Extract the [X, Y] coordinate from the center of the cell holding the provided text.  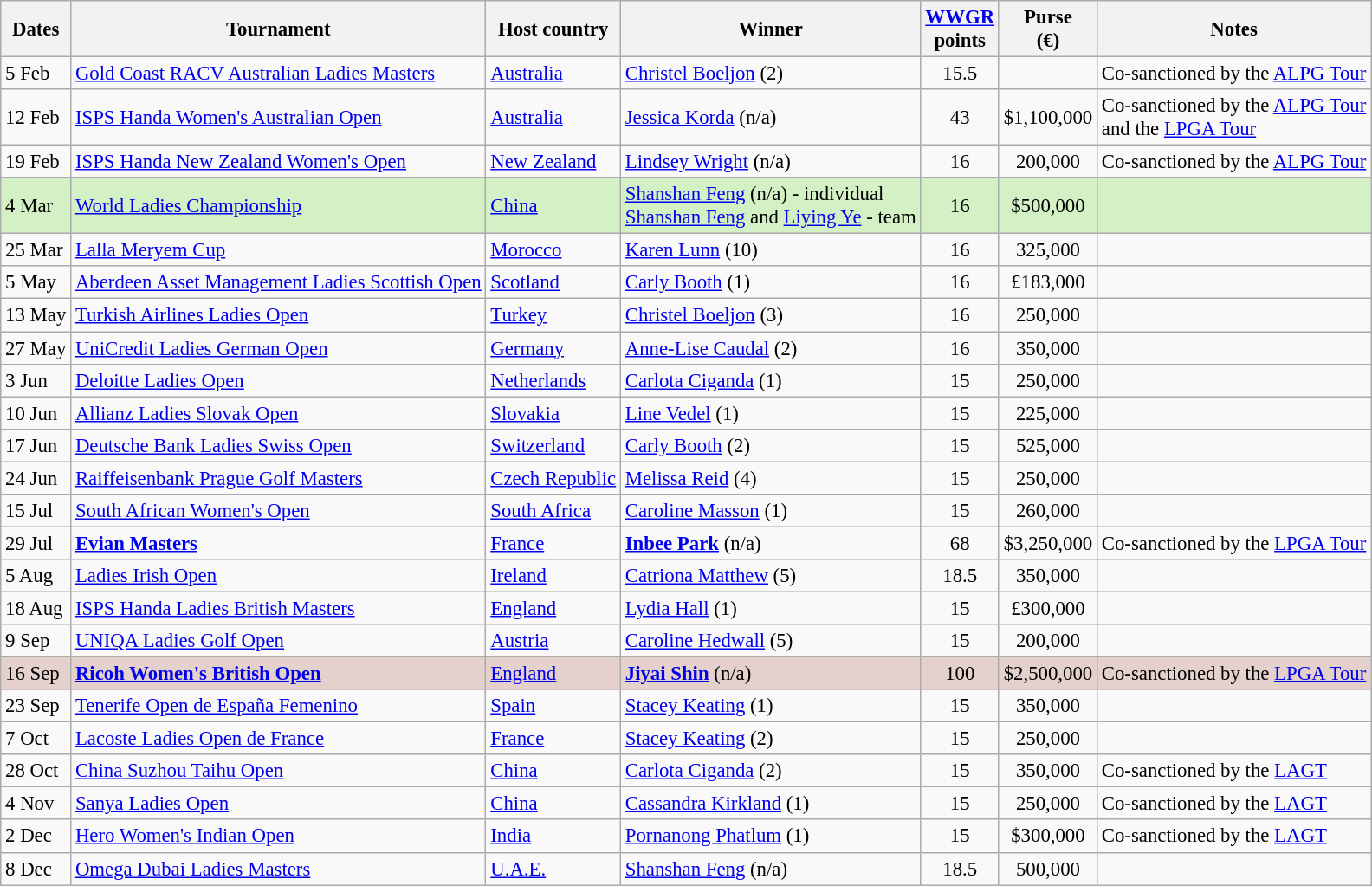
Dates [36, 29]
Gold Coast RACV Australian Ladies Masters [279, 74]
Switzerland [553, 445]
260,000 [1048, 511]
15 Jul [36, 511]
13 May [36, 315]
225,000 [1048, 413]
Inbee Park (n/a) [771, 543]
Caroline Hedwall (5) [771, 641]
Deutsche Bank Ladies Swiss Open [279, 445]
Cassandra Kirkland (1) [771, 804]
Carly Booth (2) [771, 445]
£300,000 [1048, 608]
10 Jun [36, 413]
Lacoste Ladies Open de France [279, 739]
525,000 [1048, 445]
Scotland [553, 283]
Lindsey Wright (n/a) [771, 162]
5 Aug [36, 576]
Turkey [553, 315]
17 Jun [36, 445]
27 May [36, 348]
Raiffeisenbank Prague Golf Masters [279, 478]
Tournament [279, 29]
Tenerife Open de España Femenino [279, 706]
Carly Booth (1) [771, 283]
£183,000 [1048, 283]
$300,000 [1048, 837]
Slovakia [553, 413]
Morocco [553, 250]
Aberdeen Asset Management Ladies Scottish Open [279, 283]
8 Dec [36, 869]
Ricoh Women's British Open [279, 674]
24 Jun [36, 478]
Evian Masters [279, 543]
43 [960, 118]
Karen Lunn (10) [771, 250]
India [553, 837]
South Africa [553, 511]
$2,500,000 [1048, 674]
23 Sep [36, 706]
Host country [553, 29]
Christel Boeljon (2) [771, 74]
Co-sanctioned by the ALPG Tour and the LPGA Tour [1233, 118]
Line Vedel (1) [771, 413]
16 Sep [36, 674]
Stacey Keating (1) [771, 706]
Shanshan Feng (n/a) - individual Shanshan Feng and Liying Ye - team [771, 206]
Turkish Airlines Ladies Open [279, 315]
New Zealand [553, 162]
68 [960, 543]
Omega Dubai Ladies Masters [279, 869]
5 Feb [36, 74]
29 Jul [36, 543]
UNIQA Ladies Golf Open [279, 641]
Melissa Reid (4) [771, 478]
Netherlands [553, 380]
18 Aug [36, 608]
Deloitte Ladies Open [279, 380]
Carlota Ciganda (1) [771, 380]
25 Mar [36, 250]
Czech Republic [553, 478]
Allianz Ladies Slovak Open [279, 413]
WWGRpoints [960, 29]
7 Oct [36, 739]
Spain [553, 706]
South African Women's Open [279, 511]
ISPS Handa New Zealand Women's Open [279, 162]
Austria [553, 641]
325,000 [1048, 250]
China Suzhou Taihu Open [279, 771]
ISPS Handa Women's Australian Open [279, 118]
2 Dec [36, 837]
12 Feb [36, 118]
ISPS Handa Ladies British Masters [279, 608]
Caroline Masson (1) [771, 511]
9 Sep [36, 641]
3 Jun [36, 380]
15.5 [960, 74]
500,000 [1048, 869]
Lydia Hall (1) [771, 608]
4 Mar [36, 206]
Christel Boeljon (3) [771, 315]
Hero Women's Indian Open [279, 837]
100 [960, 674]
Ireland [553, 576]
Anne-Lise Caudal (2) [771, 348]
Jessica Korda (n/a) [771, 118]
Lalla Meryem Cup [279, 250]
$500,000 [1048, 206]
Notes [1233, 29]
UniCredit Ladies German Open [279, 348]
$1,100,000 [1048, 118]
28 Oct [36, 771]
U.A.E. [553, 869]
Stacey Keating (2) [771, 739]
Germany [553, 348]
Shanshan Feng (n/a) [771, 869]
Sanya Ladies Open [279, 804]
5 May [36, 283]
19 Feb [36, 162]
Pornanong Phatlum (1) [771, 837]
Carlota Ciganda (2) [771, 771]
4 Nov [36, 804]
World Ladies Championship [279, 206]
$3,250,000 [1048, 543]
Jiyai Shin (n/a) [771, 674]
Purse(€) [1048, 29]
Catriona Matthew (5) [771, 576]
Winner [771, 29]
Ladies Irish Open [279, 576]
